Extract the (X, Y) coordinate from the center of the cell holding the provided text.  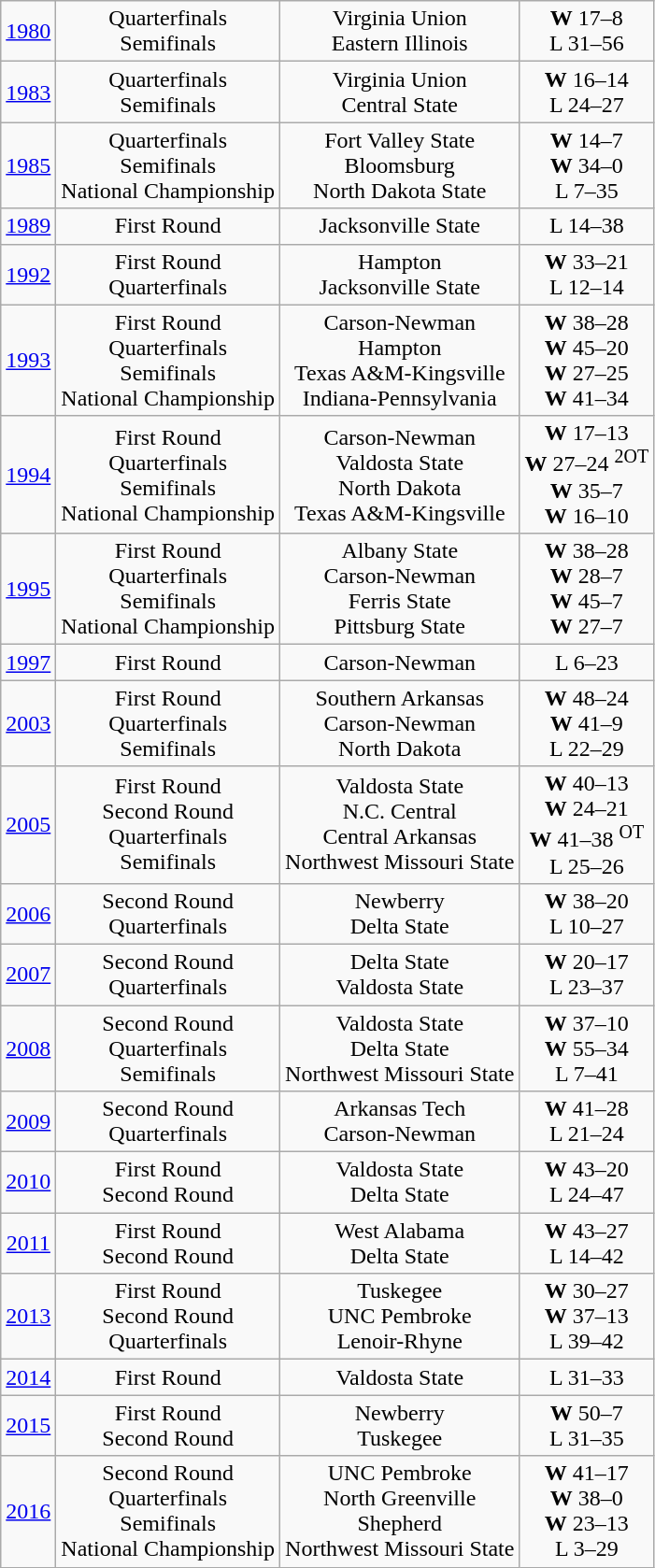
W 48–24W 41–9L 22–29 (587, 723)
NewberryTuskegee (400, 1426)
First RoundQuarterfinalsSemifinals (168, 723)
Carson-Newman (400, 663)
West AlabamaDelta State (400, 1243)
Virginia UnionCentral State (400, 92)
L 14–38 (587, 226)
2007 (28, 974)
W 43–27L 14–42 (587, 1243)
2009 (28, 1121)
1997 (28, 663)
First RoundSecond RoundQuarterfinalsSemifinals (168, 825)
W 20–17L 23–37 (587, 974)
2005 (28, 825)
1995 (28, 589)
W 16–14L 24–27 (587, 92)
L 31–33 (587, 1377)
First RoundSecond RoundQuarterfinals (168, 1317)
Valdosta StateDelta State (400, 1183)
W 38–28W 28–7W 45–7W 27–7 (587, 589)
Carson-NewmanHamptonTexas A&M-KingsvilleIndiana-Pennsylvania (400, 361)
QuarterfinalsSemifinalsNational Championship (168, 165)
W 43–20L 24–47 (587, 1183)
Virginia UnionEastern Illinois (400, 32)
1985 (28, 165)
2011 (28, 1243)
Valdosta StateDelta StateNorthwest Missouri State (400, 1048)
Delta StateValdosta State (400, 974)
W 37–10W 55–34L 7–41 (587, 1048)
Arkansas TechCarson-Newman (400, 1121)
1994 (28, 475)
2014 (28, 1377)
NewberryDelta State (400, 914)
W 33–21L 12–14 (587, 275)
Valdosta StateN.C. CentralCentral ArkansasNorthwest Missouri State (400, 825)
2003 (28, 723)
W 14–7W 34–0L 7–35 (587, 165)
W 17–8L 31–56 (587, 32)
2015 (28, 1426)
W 38–28W 45–20W 27–25W 41–34 (587, 361)
First RoundQuarterfinals (168, 275)
TuskegeeUNC PembrokeLenoir-Rhyne (400, 1317)
Valdosta State (400, 1377)
W 50–7L 31–35 (587, 1426)
W 30–27W 37–13L 39–42 (587, 1317)
2010 (28, 1183)
1993 (28, 361)
Jacksonville State (400, 226)
Second RoundQuarterfinalsSemifinals (168, 1048)
UNC PembrokeNorth GreenvilleShepherdNorthwest Missouri State (400, 1512)
W 41–28L 21–24 (587, 1121)
Albany StateCarson-NewmanFerris StatePittsburg State (400, 589)
2013 (28, 1317)
HamptonJacksonville State (400, 275)
1992 (28, 275)
Second RoundQuarterfinalsSemifinalsNational Championship (168, 1512)
1983 (28, 92)
Fort Valley StateBloomsburgNorth Dakota State (400, 165)
W 17–13W 27–24 2OTW 35–7W 16–10 (587, 475)
Carson-NewmanValdosta StateNorth DakotaTexas A&M-Kingsville (400, 475)
2006 (28, 914)
W 40–13W 24–21W 41–38 OTL 25–26 (587, 825)
W 41–17W 38–0W 23–13L 3–29 (587, 1512)
1989 (28, 226)
2008 (28, 1048)
2016 (28, 1512)
W 38–20L 10–27 (587, 914)
1980 (28, 32)
L 6–23 (587, 663)
Southern ArkansasCarson-NewmanNorth Dakota (400, 723)
